Extract the (X, Y) coordinate from the center of the cell holding the provided text.  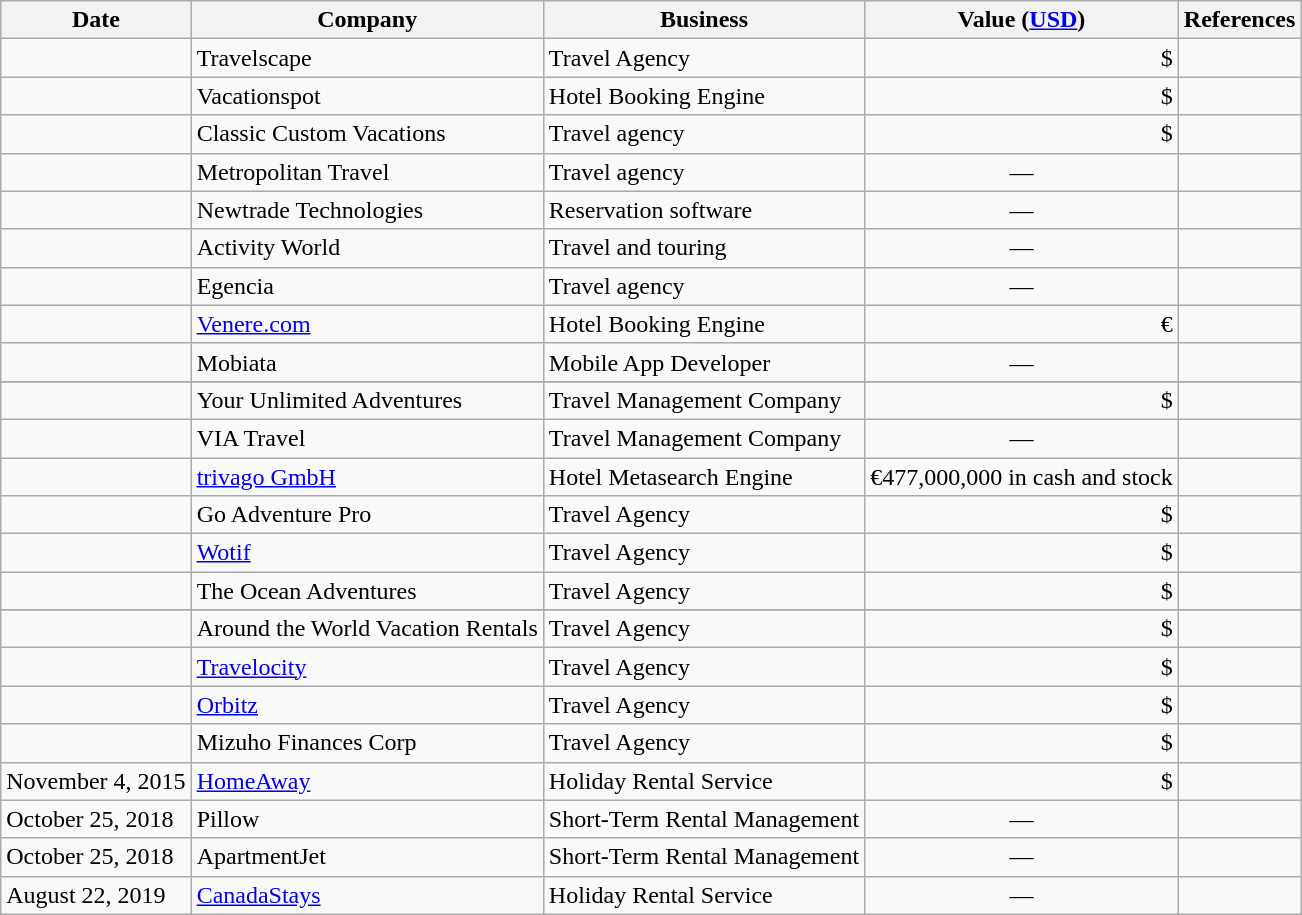
References (1240, 20)
Mizuho Finances Corp (367, 743)
The Ocean Adventures (367, 591)
Pillow (367, 819)
Newtrade Technologies (367, 210)
Business (704, 20)
Classic Custom Vacations (367, 134)
CanadaStays (367, 895)
Around the World Vacation Rentals (367, 629)
August 22, 2019 (96, 895)
November 4, 2015 (96, 781)
Venere.com (367, 324)
Wotif (367, 553)
Egencia (367, 286)
Travel and touring (704, 248)
Your Unlimited Adventures (367, 400)
Hotel Metasearch Engine (704, 477)
Mobile App Developer (704, 362)
Value (USD) (1022, 20)
Travelscape (367, 58)
Go Adventure Pro (367, 515)
€ (1022, 324)
Reservation software (704, 210)
ApartmentJet (367, 857)
Activity World (367, 248)
Mobiata (367, 362)
Vacationspot (367, 96)
Company (367, 20)
Travelocity (367, 667)
Orbitz (367, 705)
€477,000,000 in cash and stock (1022, 477)
trivago GmbH (367, 477)
Metropolitan Travel (367, 172)
VIA Travel (367, 438)
HomeAway (367, 781)
Date (96, 20)
